Locate the cell with the specified text and output its [X, Y] center coordinate. 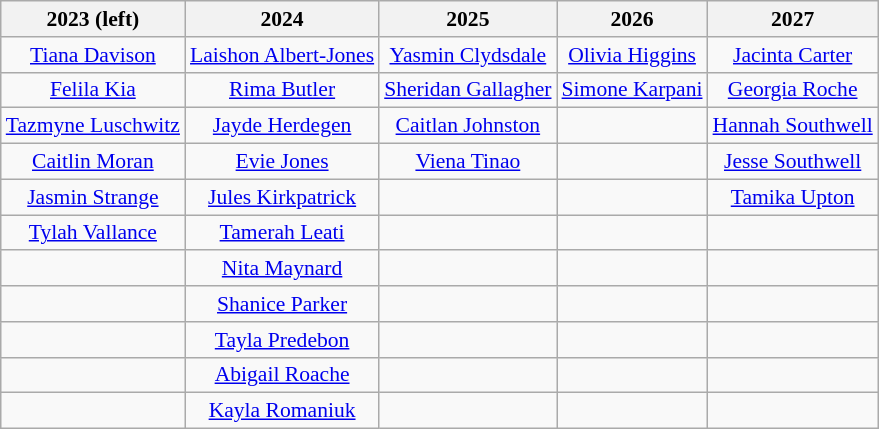
Tylah Vallance [93, 233]
Rima Butler [282, 90]
Tayla Predebon [282, 340]
Tazmyne Luschwitz [93, 126]
Abigail Roache [282, 375]
Simone Karpani [632, 90]
Sheridan Gallagher [468, 90]
Felila Kia [93, 90]
Caitlan Johnston [468, 126]
Nita Maynard [282, 269]
Jayde Herdegen [282, 126]
Tiana Davison [93, 55]
Hannah Southwell [793, 126]
2027 [793, 19]
Olivia Higgins [632, 55]
Tamika Upton [793, 197]
Yasmin Clydsdale [468, 55]
Kayla Romaniuk [282, 411]
Tamerah Leati [282, 233]
2023 (left) [93, 19]
Jules Kirkpatrick [282, 197]
2024 [282, 19]
Shanice Parker [282, 304]
2026 [632, 19]
Jasmin Strange [93, 197]
Laishon Albert-Jones [282, 55]
Jacinta Carter [793, 55]
Caitlin Moran [93, 162]
Georgia Roche [793, 90]
Evie Jones [282, 162]
Jesse Southwell [793, 162]
Viena Tinao [468, 162]
2025 [468, 19]
